Provide the (x, y) coordinate of the cell's center where the given text is located.  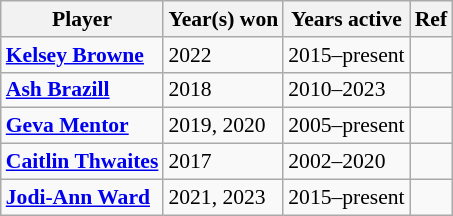
Ash Brazill (82, 90)
Jodi-Ann Ward (82, 197)
Caitlin Thwaites (82, 162)
Geva Mentor (82, 126)
Year(s) won (223, 19)
Kelsey Browne (82, 55)
2005–present (346, 126)
2010–2023 (346, 90)
2018 (223, 90)
2019, 2020 (223, 126)
2017 (223, 162)
2002–2020 (346, 162)
2021, 2023 (223, 197)
Ref (431, 19)
2022 (223, 55)
Player (82, 19)
Years active (346, 19)
